Identify which cell holds the provided text, then report its [X, Y] central coordinate. 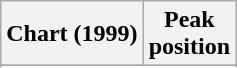
Chart (1999) [72, 34]
Peakposition [189, 34]
